Provide the (x, y) coordinate of the cell's center where the given text is located.  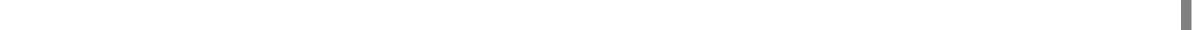
2 (1099, 15)
16 (874, 15)
17 (587, 15)
46 (299, 15)
